Capture the cell that displays the provided text and extract its [x, y] central coordinate. 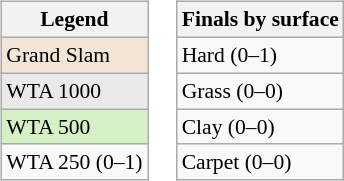
WTA 1000 [74, 91]
WTA 500 [74, 127]
Finals by surface [260, 20]
Grand Slam [74, 55]
Legend [74, 20]
Clay (0–0) [260, 127]
Grass (0–0) [260, 91]
Carpet (0–0) [260, 162]
WTA 250 (0–1) [74, 162]
Hard (0–1) [260, 55]
